Extract the [x, y] coordinate from the center of the cell holding the provided text.  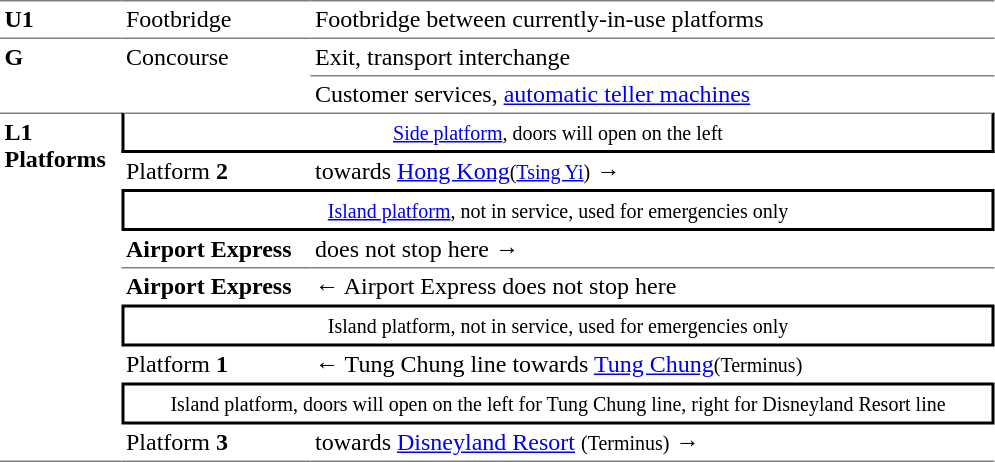
Side platform, doors will open on the left [558, 132]
Concourse [216, 76]
Footbridge between currently-in-use platforms [652, 20]
Platform 1 [216, 364]
L1Platforms [61, 287]
Island platform, doors will open on the left for Tung Chung line, right for Disneyland Resort line [558, 403]
Customer services, automatic teller machines [652, 94]
Exit, transport interchange [652, 58]
Platform 2 [216, 171]
Footbridge [216, 20]
U1 [61, 20]
Platform 3 [216, 443]
← Tung Chung line towards Tung Chung(Terminus) [652, 364]
towards Disneyland Resort (Terminus) → [652, 443]
does not stop here → [652, 250]
towards Hong Kong(Tsing Yi) → [652, 171]
← Airport Express does not stop here [652, 286]
G [61, 76]
